For the text-containing cell, return its midpoint in [X, Y] coordinate format. 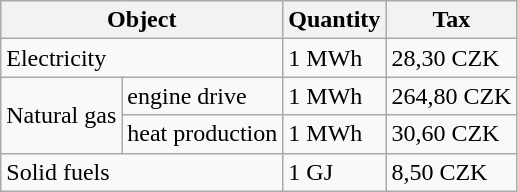
Electricity [142, 58]
8,50 CZK [452, 172]
Tax [452, 20]
engine drive [202, 96]
Quantity [334, 20]
30,60 CZK [452, 134]
1 GJ [334, 172]
heat production [202, 134]
Solid fuels [142, 172]
264,80 CZK [452, 96]
28,30 CZK [452, 58]
Object [142, 20]
Natural gas [62, 115]
